From the cell containing the given text, extract its center point as [X, Y] coordinate. 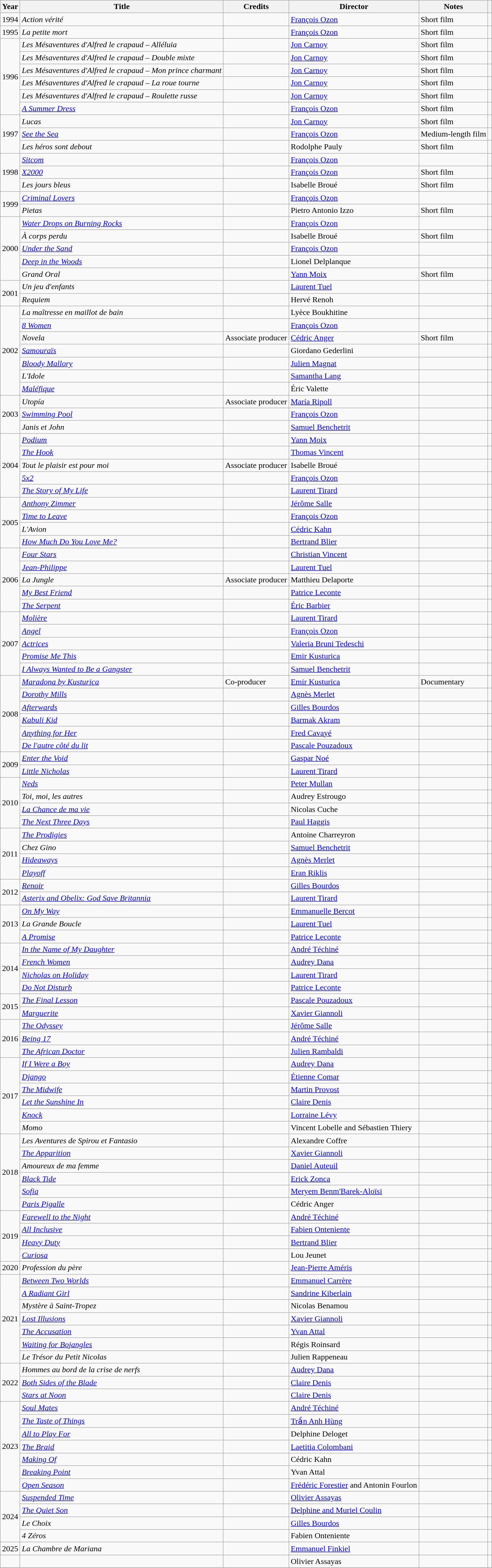
Barmak Akram [354, 720]
1997 [10, 134]
Four Stars [122, 554]
Frédéric Forestier and Antonin Fourlon [354, 1485]
Janis et John [122, 427]
Director [354, 7]
Le Trésor du Petit Nicolas [122, 1357]
Julien Rappeneau [354, 1357]
Title [122, 7]
María Ripoll [354, 402]
Laetitia Colombani [354, 1447]
Jean-Philippe [122, 567]
Knock [122, 1115]
Open Season [122, 1485]
Momo [122, 1128]
Samantha Lang [354, 376]
Toi, moi, les autres [122, 797]
2012 [10, 892]
2010 [10, 803]
Paris Pigalle [122, 1204]
Deep in the Woods [122, 261]
A Radiant Girl [122, 1293]
Les Mésaventures d'Alfred le crapaud – Alléluia [122, 45]
A Summer Dress [122, 108]
Medium-length film [453, 134]
Stars at Noon [122, 1395]
Maradona by Kusturica [122, 682]
Hommes au bord de la crise de nerfs [122, 1370]
The Hook [122, 452]
Eran Riklis [354, 873]
2000 [10, 249]
Soul Mates [122, 1408]
Enter the Void [122, 758]
Amoureux de ma femme [122, 1166]
Angel [122, 631]
2008 [10, 714]
2017 [10, 1096]
How Much Do You Love Me? [122, 542]
The Braid [122, 1447]
The Next Three Days [122, 822]
Étienne Comar [354, 1077]
The Accusation [122, 1331]
2025 [10, 1549]
Éric Barbier [354, 605]
Le Choix [122, 1523]
Nicolas Benamou [354, 1306]
Sandrine Kiberlain [354, 1293]
French Women [122, 962]
The Apparition [122, 1153]
Podium [122, 440]
Audrey Estrougo [354, 797]
1996 [10, 77]
Pietas [122, 211]
Les Aventures de Spirou et Fantasio [122, 1140]
All to Play For [122, 1434]
On My Way [122, 911]
Notes [453, 7]
Les Mésaventures d'Alfred le crapaud – Mon prince charmant [122, 70]
8 Women [122, 325]
2006 [10, 580]
Water Drops on Burning Rocks [122, 223]
À corps perdu [122, 236]
2015 [10, 1007]
2020 [10, 1268]
1995 [10, 32]
De l'autre côté du lit [122, 745]
Django [122, 1077]
Julien Rambaldi [354, 1051]
Time to Leave [122, 516]
If I Were a Boy [122, 1064]
Promise Me This [122, 656]
Antoine Charreyron [354, 835]
Tout le plaisir est pour moi [122, 465]
4 Zéros [122, 1536]
I Always Wanted to Be a Gangster [122, 669]
Thomas Vincent [354, 452]
Nicolas Cuche [354, 809]
Breaking Point [122, 1472]
Waiting for Bojangles [122, 1344]
2004 [10, 465]
Emmanuel Finkiel [354, 1549]
Swimming Pool [122, 414]
Vincent Lobelle and Sébastien Thiery [354, 1128]
Alexandre Coffre [354, 1140]
Novela [122, 338]
2013 [10, 924]
The Taste of Things [122, 1421]
1999 [10, 204]
La petite mort [122, 32]
Heavy Duty [122, 1242]
Lost Illusions [122, 1319]
Between Two Worlds [122, 1281]
The African Doctor [122, 1051]
La Grande Boucle [122, 924]
2021 [10, 1319]
Maléfique [122, 389]
The Midwife [122, 1089]
Being 17 [122, 1039]
Utopía [122, 402]
2019 [10, 1236]
Grand Oral [122, 274]
All Inclusive [122, 1230]
Neds [122, 784]
Chez Gino [122, 847]
Les Mésaventures d'Alfred le crapaud – Double mixte [122, 58]
Molière [122, 618]
Let the Sunshine In [122, 1102]
L'Idole [122, 376]
Daniel Auteuil [354, 1166]
Les Mésaventures d'Alfred le crapaud – Roulette russe [122, 96]
Christian Vincent [354, 554]
Pietro Antonio Izzo [354, 211]
Afterwards [122, 707]
Lou Jeunet [354, 1255]
Action vérité [122, 19]
Little Nicholas [122, 771]
Do Not Disturb [122, 988]
The Quiet Son [122, 1510]
La maîtresse en maillot de bain [122, 312]
Erick Zonca [354, 1178]
Actrices [122, 644]
The Serpent [122, 605]
Anything for Her [122, 733]
Éric Valette [354, 389]
2002 [10, 350]
Lyèce Boukhitine [354, 312]
Asterix and Obelix: God Save Britannia [122, 898]
Les Mésaventures d'Alfred le crapaud – La roue tourne [122, 83]
Nicholas on Holiday [122, 975]
Documentary [453, 682]
1994 [10, 19]
Playoff [122, 873]
Valeria Bruni Tedeschi [354, 644]
2003 [10, 414]
Mystère à Saint-Tropez [122, 1306]
A Promise [122, 936]
Lionel Delplanque [354, 261]
2007 [10, 644]
La Chance de ma vie [122, 809]
Peter Mullan [354, 784]
Making Of [122, 1459]
Dorothy Mills [122, 694]
Les jours bleus [122, 185]
The Final Lesson [122, 1000]
Un jeu d'enfants [122, 287]
Marguerite [122, 1013]
2011 [10, 854]
Fred Cavayé [354, 733]
Lorraine Lévy [354, 1115]
Kabuli Kid [122, 720]
The Odyssey [122, 1026]
Samouraïs [122, 350]
2022 [10, 1382]
Gaspar Noé [354, 758]
Rodolphe Pauly [354, 147]
Hervé Renoh [354, 300]
Hideaways [122, 860]
Credits [256, 7]
2018 [10, 1172]
2001 [10, 293]
Paul Haggis [354, 822]
Criminal Lovers [122, 198]
See the Sea [122, 134]
Under the Sand [122, 249]
Giordano Gederlini [354, 350]
X2000 [122, 172]
Jean-Pierre Améris [354, 1268]
Year [10, 7]
Delphine and Muriel Coulin [354, 1510]
Lucas [122, 121]
Anthony Zimmer [122, 503]
The Prodigies [122, 835]
2024 [10, 1517]
Meryem Benm'Barek-Aloïsi [354, 1191]
Emmanuel Carrère [354, 1281]
Les héros sont debout [122, 147]
My Best Friend [122, 593]
Emmanuelle Bercot [354, 911]
2016 [10, 1039]
Julien Magnat [354, 363]
2005 [10, 522]
La Jungle [122, 580]
Co-producer [256, 682]
5x2 [122, 478]
Farewell to the Night [122, 1217]
Both Sides of the Blade [122, 1383]
Curiosa [122, 1255]
Sitcom [122, 160]
2023 [10, 1447]
1998 [10, 172]
Martin Provost [354, 1089]
Renoir [122, 886]
Suspended Time [122, 1498]
Profession du père [122, 1268]
In the Name of My Daughter [122, 949]
The Story of My Life [122, 491]
La Chambre de Mariana [122, 1549]
Black Tide [122, 1178]
2009 [10, 764]
Trần Anh Hùng [354, 1421]
Requiem [122, 300]
Sofia [122, 1191]
Régis Roinsard [354, 1344]
L'Avion [122, 529]
2014 [10, 968]
Bloody Mallory [122, 363]
Matthieu Delaporte [354, 580]
Delphine Deloget [354, 1434]
